Find where the given text appears and provide that cell's center as [x, y] coordinate. 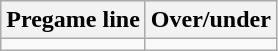
Over/under [210, 20]
Pregame line [74, 20]
